Return the (x, y) coordinate for the center point of the cell that contains the specified text.  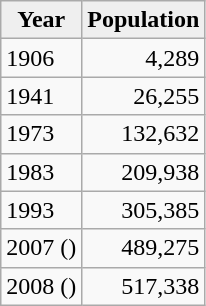
Year (42, 20)
2008 () (42, 286)
4,289 (144, 58)
305,385 (144, 210)
1993 (42, 210)
517,338 (144, 286)
2007 () (42, 248)
489,275 (144, 248)
209,938 (144, 172)
1983 (42, 172)
132,632 (144, 134)
1906 (42, 58)
26,255 (144, 96)
1973 (42, 134)
Population (144, 20)
1941 (42, 96)
